Return (X, Y) of the center of cell containing provided text 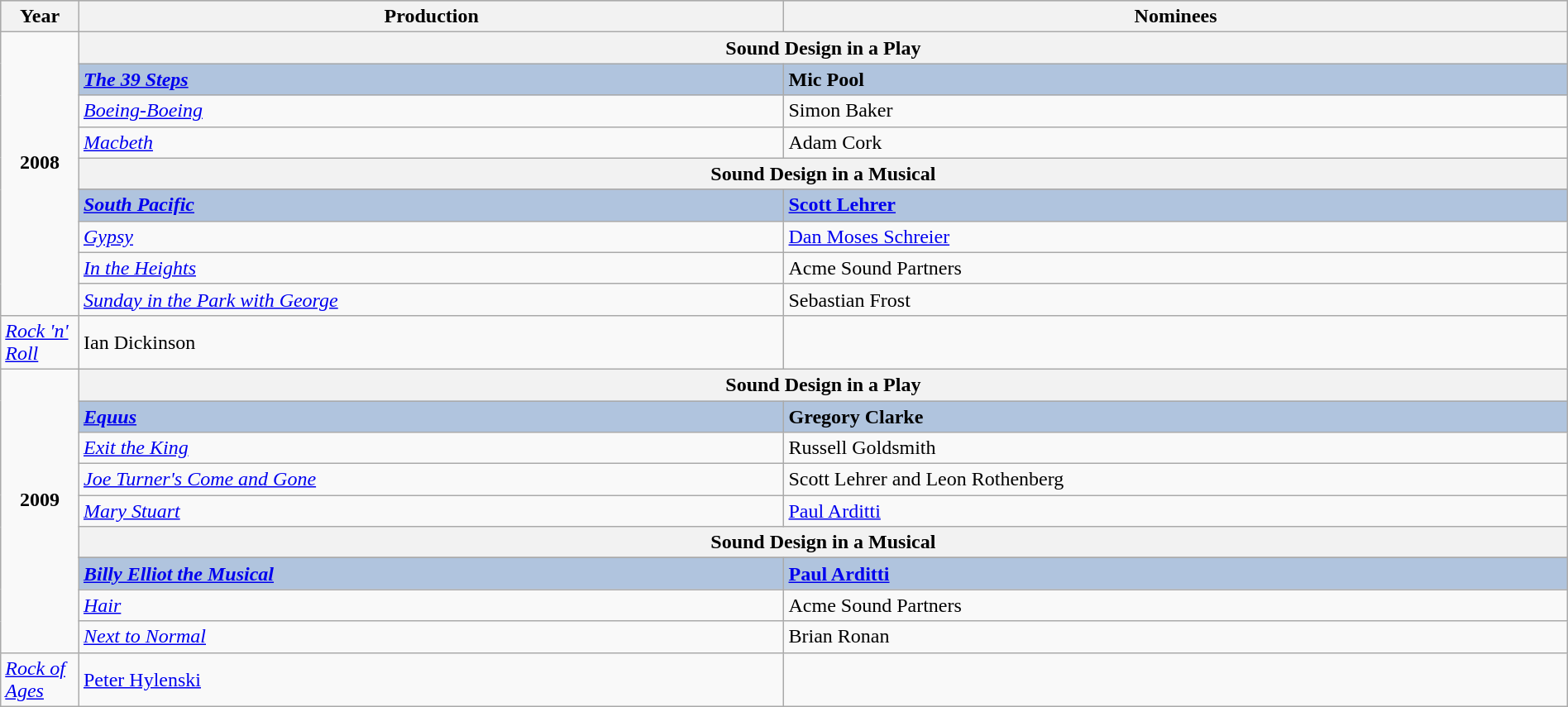
Ian Dickinson (432, 342)
Scott Lehrer (1176, 205)
The 39 Steps (432, 79)
Gregory Clarke (1176, 416)
Equus (432, 416)
Sebastian Frost (1176, 299)
Gypsy (432, 236)
South Pacific (432, 205)
Boeing-Boeing (432, 111)
Scott Lehrer and Leon Rothenberg (1176, 480)
Joe Turner's Come and Gone (432, 480)
Nominees (1176, 17)
Mic Pool (1176, 79)
2009 (40, 511)
Rock of Ages (40, 680)
Dan Moses Schreier (1176, 236)
Brian Ronan (1176, 637)
Year (40, 17)
Rock 'n' Roll (40, 342)
Peter Hylenski (432, 680)
Production (432, 17)
Next to Normal (432, 637)
Exit the King (432, 448)
Hair (432, 605)
Simon Baker (1176, 111)
Adam Cork (1176, 142)
In the Heights (432, 268)
Russell Goldsmith (1176, 448)
Billy Elliot the Musical (432, 574)
Macbeth (432, 142)
2008 (40, 174)
Mary Stuart (432, 511)
Sunday in the Park with George (432, 299)
